Search for the cell housing the specified text and yield its (X, Y) center coordinate. 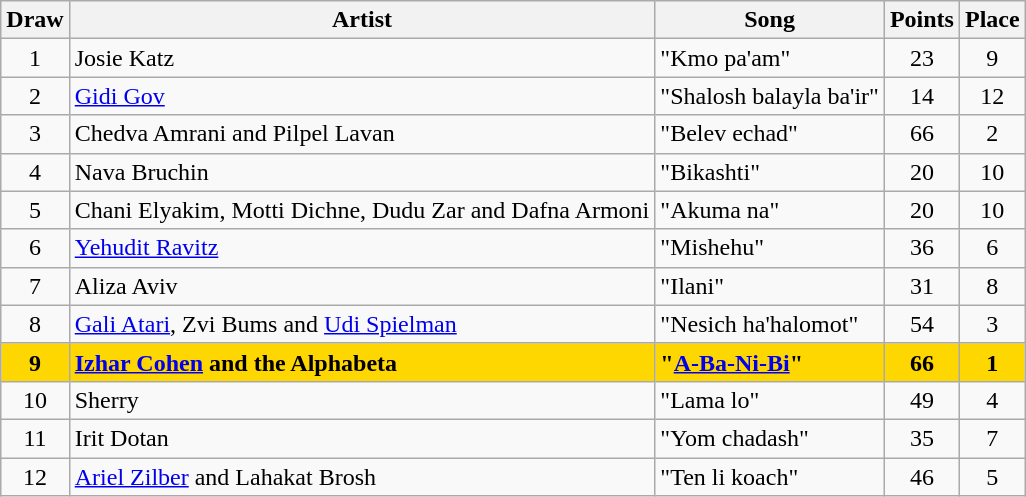
"Yom chadash" (770, 438)
Irit Dotan (362, 438)
"Lama lo" (770, 400)
Yehudit Ravitz (362, 248)
Chedva Amrani and Pilpel Lavan (362, 134)
Artist (362, 20)
Points (922, 20)
Aliza Aviv (362, 286)
Gidi Gov (362, 96)
"Belev echad" (770, 134)
Izhar Cohen and the Alphabeta (362, 362)
"Kmo pa'am" (770, 58)
Place (992, 20)
"Bikashti" (770, 172)
Josie Katz (362, 58)
Gali Atari, Zvi Bums and Udi Spielman (362, 324)
"Ilani" (770, 286)
"A-Ba-Ni-Bi" (770, 362)
Ariel Zilber and Lahakat Brosh (362, 477)
46 (922, 477)
54 (922, 324)
Sherry (362, 400)
Song (770, 20)
"Akuma na" (770, 210)
11 (35, 438)
Chani Elyakim, Motti Dichne, Dudu Zar and Dafna Armoni (362, 210)
Draw (35, 20)
"Mishehu" (770, 248)
35 (922, 438)
"Ten li koach" (770, 477)
"Nesich ha'halomot" (770, 324)
49 (922, 400)
36 (922, 248)
"Shalosh balayla ba'ir" (770, 96)
23 (922, 58)
14 (922, 96)
Nava Bruchin (362, 172)
31 (922, 286)
